Locate the cell with the specified text and output its (x, y) center coordinate. 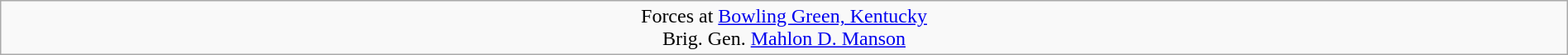
Forces at Bowling Green, KentuckyBrig. Gen. Mahlon D. Manson (784, 28)
